Detect which cell encompasses the target text, then output its [X, Y] center coordinate. 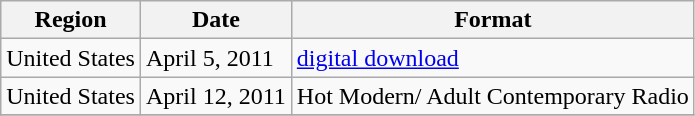
Date [216, 20]
Format [492, 20]
Region [71, 20]
April 12, 2011 [216, 96]
digital download [492, 58]
April 5, 2011 [216, 58]
Hot Modern/ Adult Contemporary Radio [492, 96]
